Find where the given text appears and provide that cell's center as [x, y] coordinate. 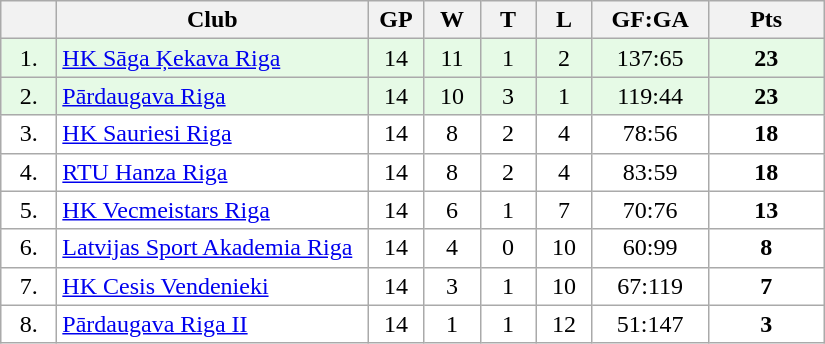
12 [564, 324]
6 [452, 210]
8. [29, 324]
11 [452, 58]
Pārdaugava Riga II [212, 324]
0 [508, 248]
RTU Hanza Riga [212, 172]
HK Vecmeistars Riga [212, 210]
67:119 [650, 286]
7. [29, 286]
Pārdaugava Riga [212, 96]
HK Cesis Vendenieki [212, 286]
GP [396, 20]
HK Sauriesi Riga [212, 134]
4. [29, 172]
Latvijas Sport Akademia Riga [212, 248]
HK Sāga Ķekava Riga [212, 58]
Pts [766, 20]
83:59 [650, 172]
2. [29, 96]
51:147 [650, 324]
70:76 [650, 210]
60:99 [650, 248]
119:44 [650, 96]
GF:GA [650, 20]
T [508, 20]
L [564, 20]
6. [29, 248]
137:65 [650, 58]
3. [29, 134]
5. [29, 210]
78:56 [650, 134]
13 [766, 210]
Club [212, 20]
1. [29, 58]
W [452, 20]
